For the text-containing cell, return its midpoint in (X, Y) coordinate format. 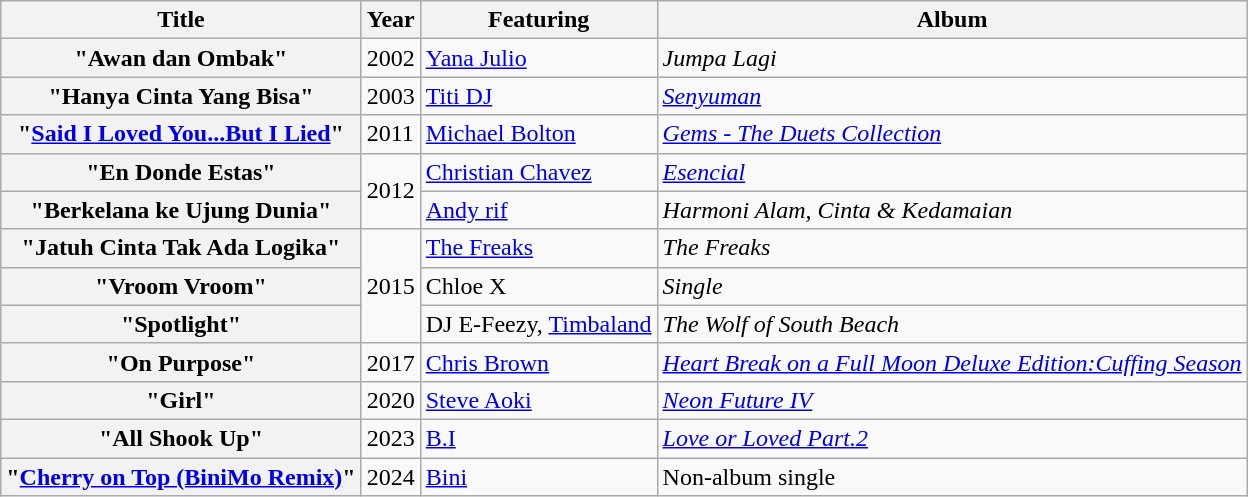
"Hanya Cinta Yang Bisa" (181, 96)
Year (390, 20)
Title (181, 20)
2023 (390, 438)
"Cherry on Top (BiniMo Remix)" (181, 477)
2012 (390, 191)
Senyuman (952, 96)
Single (952, 286)
2011 (390, 134)
Steve Aoki (538, 400)
"En Donde Estas" (181, 172)
Gems - The Duets Collection (952, 134)
2002 (390, 58)
"Awan dan Ombak" (181, 58)
Love or Loved Part.2 (952, 438)
Esencial (952, 172)
2024 (390, 477)
Album (952, 20)
"Girl" (181, 400)
The Wolf of South Beach (952, 324)
2020 (390, 400)
Titi DJ (538, 96)
"On Purpose" (181, 362)
Harmoni Alam, Cinta & Kedamaian (952, 210)
"Vroom Vroom" (181, 286)
Bini (538, 477)
2017 (390, 362)
Non-album single (952, 477)
"All Shook Up" (181, 438)
2015 (390, 286)
Jumpa Lagi (952, 58)
"Jatuh Cinta Tak Ada Logika" (181, 248)
Andy rif (538, 210)
Christian Chavez (538, 172)
Yana Julio (538, 58)
"Said I Loved You...But I Lied" (181, 134)
Chris Brown (538, 362)
Featuring (538, 20)
Chloe X (538, 286)
DJ E-Feezy, Timbaland (538, 324)
"Berkelana ke Ujung Dunia" (181, 210)
"Spotlight" (181, 324)
Michael Bolton (538, 134)
B.I (538, 438)
Neon Future IV (952, 400)
2003 (390, 96)
Heart Break on a Full Moon Deluxe Edition:Cuffing Season (952, 362)
